Return [X, Y] of the center of cell containing provided text 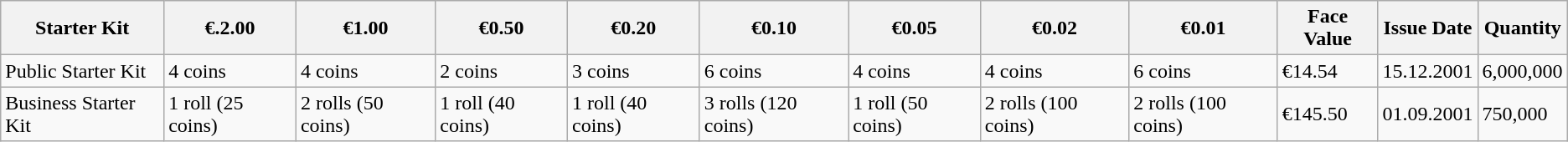
15.12.2001 [1427, 71]
Face Value [1328, 28]
€0.05 [915, 28]
2 rolls (50 coins) [365, 114]
3 rolls (120 coins) [774, 114]
€1.00 [365, 28]
€145.50 [1328, 114]
Issue Date [1427, 28]
Starter Kit [82, 28]
€14.54 [1328, 71]
1 roll (25 coins) [230, 114]
€0.01 [1203, 28]
Quantity [1523, 28]
6,000,000 [1523, 71]
€.2.00 [230, 28]
Business Starter Kit [82, 114]
1 roll (50 coins) [915, 114]
€0.20 [633, 28]
Public Starter Kit [82, 71]
€0.10 [774, 28]
2 coins [502, 71]
01.09.2001 [1427, 114]
€0.02 [1054, 28]
750,000 [1523, 114]
€0.50 [502, 28]
3 coins [633, 71]
